Find where the given text appears and provide that cell's center as [X, Y] coordinate. 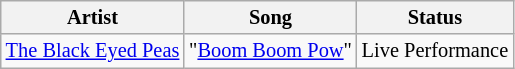
The Black Eyed Peas [92, 51]
"Boom Boom Pow" [270, 51]
Live Performance [435, 51]
Song [270, 17]
Status [435, 17]
Artist [92, 17]
